For the text-containing cell, return its midpoint in [x, y] coordinate format. 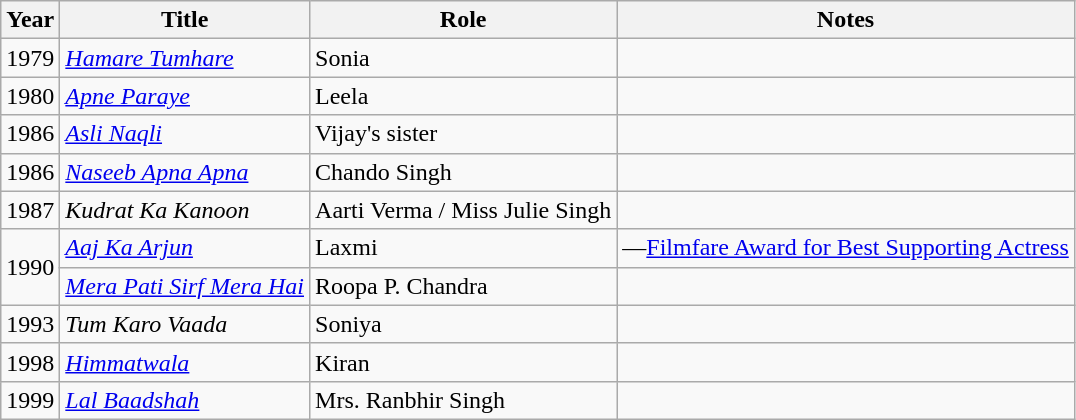
Tum Karo Vaada [185, 324]
1990 [30, 267]
Title [185, 20]
Naseeb Apna Apna [185, 172]
Aarti Verma / Miss Julie Singh [464, 210]
Mera Pati Sirf Mera Hai [185, 286]
Mrs. Ranbhir Singh [464, 400]
Leela [464, 96]
Role [464, 20]
1999 [30, 400]
Aaj Ka Arjun [185, 248]
Roopa P. Chandra [464, 286]
—Filmfare Award for Best Supporting Actress [846, 248]
Hamare Tumhare [185, 58]
Himmatwala [185, 362]
1987 [30, 210]
Sonia [464, 58]
Vijay's sister [464, 134]
Notes [846, 20]
Year [30, 20]
1998 [30, 362]
1979 [30, 58]
1993 [30, 324]
Kudrat Ka Kanoon [185, 210]
Soniya [464, 324]
Apne Paraye [185, 96]
1980 [30, 96]
Laxmi [464, 248]
Lal Baadshah [185, 400]
Chando Singh [464, 172]
Kiran [464, 362]
Asli Naqli [185, 134]
